Provide the (x, y) coordinate of the cell's center where the given text is located.  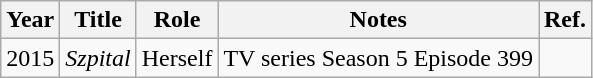
Notes (378, 20)
2015 (30, 58)
Role (177, 20)
Szpital (98, 58)
Year (30, 20)
TV series Season 5 Episode 399 (378, 58)
Ref. (564, 20)
Title (98, 20)
Herself (177, 58)
